Search for the cell housing the specified text and yield its [x, y] center coordinate. 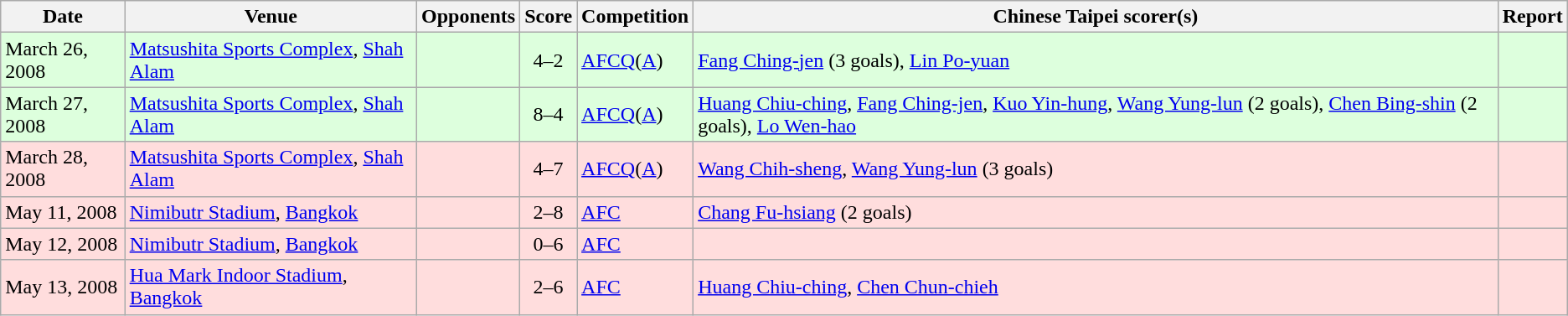
Date [63, 17]
Huang Chiu-ching, Chen Chun-chieh [1096, 287]
Competition [635, 17]
Score [549, 17]
Chinese Taipei scorer(s) [1096, 17]
0–6 [549, 244]
Fang Ching-jen (3 goals), Lin Po-yuan [1096, 60]
May 12, 2008 [63, 244]
Report [1533, 17]
March 26, 2008 [63, 60]
Huang Chiu-ching, Fang Ching-jen, Kuo Yin-hung, Wang Yung-lun (2 goals), Chen Bing-shin (2 goals), Lo Wen-hao [1096, 114]
2–6 [549, 287]
May 13, 2008 [63, 287]
May 11, 2008 [63, 212]
4–2 [549, 60]
Venue [271, 17]
Wang Chih-sheng, Wang Yung-lun (3 goals) [1096, 169]
March 28, 2008 [63, 169]
4–7 [549, 169]
March 27, 2008 [63, 114]
8–4 [549, 114]
Opponents [469, 17]
Hua Mark Indoor Stadium, Bangkok [271, 287]
2–8 [549, 212]
Chang Fu-hsiang (2 goals) [1096, 212]
